Determine the [X, Y] coordinate at the center of the cell enclosing the given text.  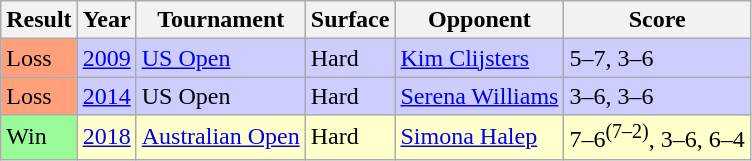
2018 [106, 138]
Result [39, 20]
Opponent [480, 20]
7–6(7–2), 3–6, 6–4 [657, 138]
Surface [350, 20]
2009 [106, 58]
3–6, 3–6 [657, 96]
Tournament [220, 20]
Kim Clijsters [480, 58]
Serena Williams [480, 96]
2014 [106, 96]
Year [106, 20]
5–7, 3–6 [657, 58]
Australian Open [220, 138]
Simona Halep [480, 138]
Score [657, 20]
Win [39, 138]
